Extract the [X, Y] coordinate from the center of the cell holding the provided text.  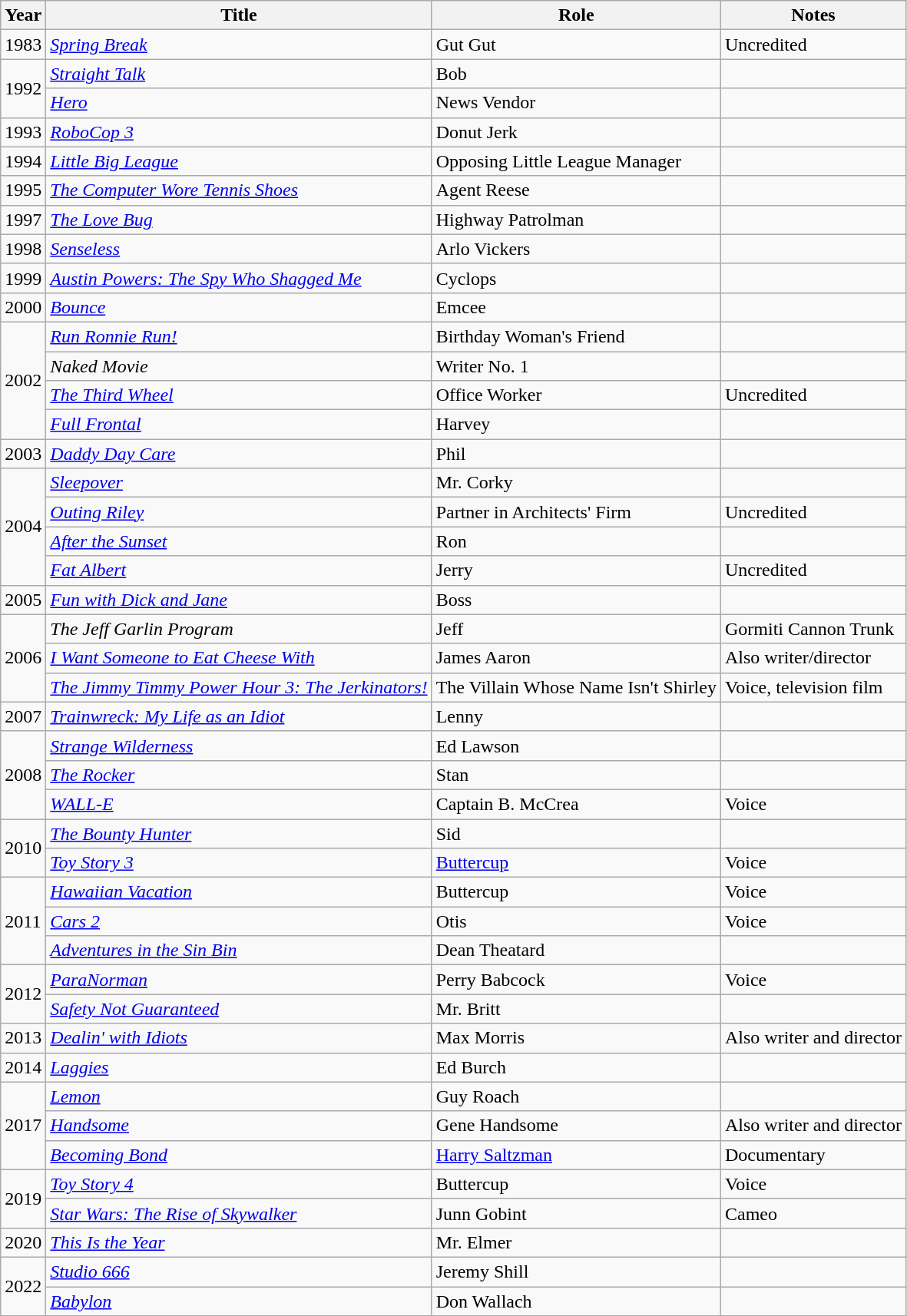
1995 [23, 190]
Title [239, 15]
News Vendor [576, 103]
This Is the Year [239, 1242]
Ed Lawson [576, 746]
Harry Saltzman [576, 1155]
Phil [576, 454]
The Jeff Garlin Program [239, 629]
The Love Bug [239, 220]
Opposing Little League Manager [576, 161]
Partner in Architects' Firm [576, 512]
2011 [23, 921]
Dean Theatard [576, 951]
Ron [576, 541]
Ed Burch [576, 1067]
Strange Wilderness [239, 746]
Role [576, 15]
Daddy Day Care [239, 454]
After the Sunset [239, 541]
Star Wars: The Rise of Skywalker [239, 1213]
Sid [576, 833]
2012 [23, 994]
Captain B. McCrea [576, 804]
Fun with Dick and Jane [239, 600]
Adventures in the Sin Bin [239, 951]
Max Morris [576, 1038]
Harvey [576, 425]
2017 [23, 1126]
2010 [23, 848]
Lemon [239, 1096]
2004 [23, 527]
Gormiti Cannon Trunk [813, 629]
Straight Talk [239, 74]
2005 [23, 600]
Cars 2 [239, 921]
Don Wallach [576, 1301]
2003 [23, 454]
Fat Albert [239, 570]
2019 [23, 1199]
Mr. Corky [576, 483]
2022 [23, 1286]
Gene Handsome [576, 1126]
2020 [23, 1242]
Guy Roach [576, 1096]
Jeremy Shill [576, 1271]
Year [23, 15]
Cyclops [576, 278]
1992 [23, 88]
I Want Someone to Eat Cheese With [239, 658]
Mr. Britt [576, 1009]
2002 [23, 380]
Perry Babcock [576, 980]
Stan [576, 775]
1998 [23, 249]
Documentary [813, 1155]
Arlo Vickers [576, 249]
Cameo [813, 1213]
ParaNorman [239, 980]
WALL-E [239, 804]
Notes [813, 15]
The Rocker [239, 775]
1994 [23, 161]
Birthday Woman's Friend [576, 336]
Boss [576, 600]
Run Ronnie Run! [239, 336]
The Villain Whose Name Isn't Shirley [576, 687]
1999 [23, 278]
2007 [23, 716]
Babylon [239, 1301]
Safety Not Guaranteed [239, 1009]
Trainwreck: My Life as an Idiot [239, 716]
RoboCop 3 [239, 132]
Jerry [576, 570]
Full Frontal [239, 425]
James Aaron [576, 658]
Office Worker [576, 395]
Emcee [576, 307]
The Bounty Hunter [239, 833]
Otis [576, 921]
Senseless [239, 249]
Bounce [239, 307]
Hero [239, 103]
2008 [23, 775]
Agent Reese [576, 190]
Spring Break [239, 45]
Bob [576, 74]
2000 [23, 307]
Toy Story 3 [239, 863]
Little Big League [239, 161]
1983 [23, 45]
Lenny [576, 716]
Highway Patrolman [576, 220]
Donut Jerk [576, 132]
Dealin' with Idiots [239, 1038]
Hawaiian Vacation [239, 892]
2006 [23, 658]
Gut Gut [576, 45]
Studio 666 [239, 1271]
Outing Riley [239, 512]
Toy Story 4 [239, 1184]
Handsome [239, 1126]
The Jimmy Timmy Power Hour 3: The Jerkinators! [239, 687]
Austin Powers: The Spy Who Shagged Me [239, 278]
Junn Gobint [576, 1213]
2013 [23, 1038]
Also writer/director [813, 658]
The Third Wheel [239, 395]
1997 [23, 220]
Sleepover [239, 483]
Naked Movie [239, 366]
2014 [23, 1067]
Writer No. 1 [576, 366]
The Computer Wore Tennis Shoes [239, 190]
Becoming Bond [239, 1155]
Jeff [576, 629]
Voice, television film [813, 687]
Laggies [239, 1067]
Mr. Elmer [576, 1242]
1993 [23, 132]
